Pinpoint the cell where the given text exists, returning its [X, Y] midpoint coordinate. 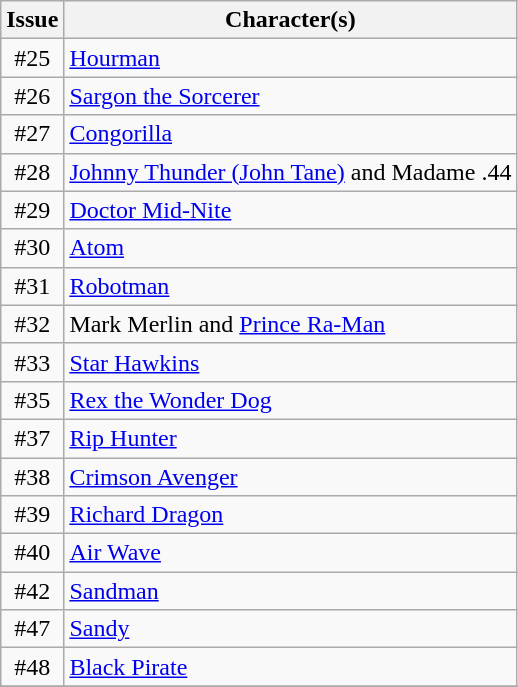
#39 [32, 515]
Robotman [290, 286]
Star Hawkins [290, 362]
Atom [290, 248]
Crimson Avenger [290, 477]
#37 [32, 438]
#29 [32, 210]
#33 [32, 362]
#35 [32, 400]
#38 [32, 477]
Hourman [290, 58]
#47 [32, 629]
Sandy [290, 629]
Rex the Wonder Dog [290, 400]
Mark Merlin and Prince Ra-Man [290, 324]
#28 [32, 172]
Doctor Mid-Nite [290, 210]
#48 [32, 667]
#30 [32, 248]
Rip Hunter [290, 438]
Air Wave [290, 553]
Congorilla [290, 134]
Johnny Thunder (John Tane) and Madame .44 [290, 172]
Sargon the Sorcerer [290, 96]
#27 [32, 134]
Black Pirate [290, 667]
#26 [32, 96]
Sandman [290, 591]
Richard Dragon [290, 515]
#42 [32, 591]
#32 [32, 324]
#31 [32, 286]
#40 [32, 553]
#25 [32, 58]
Issue [32, 20]
Character(s) [290, 20]
